From the cell containing the given text, extract its center point as [X, Y] coordinate. 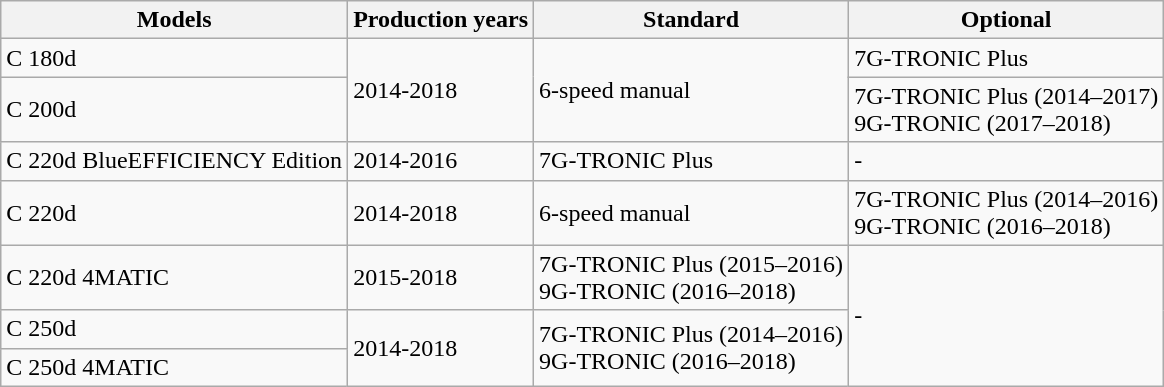
C 220d 4MATIC [174, 278]
C 200d [174, 110]
7G-TRONIC Plus (2015–2016)9G-TRONIC (2016–2018) [692, 278]
C 220d BlueEFFICIENCY Edition [174, 161]
C 220d [174, 212]
C 180d [174, 58]
C 250d [174, 329]
Standard [692, 20]
Optional [1006, 20]
C 250d 4MATIC [174, 367]
Production years [441, 20]
Models [174, 20]
7G-TRONIC Plus (2014–2017)9G-TRONIC (2017–2018) [1006, 110]
2015-2018 [441, 278]
2014-2016 [441, 161]
